From the cell containing the given text, extract its center point as (X, Y) coordinate. 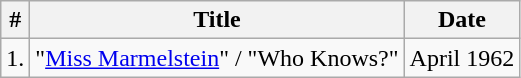
April 1962 (462, 58)
Date (462, 20)
1. (16, 58)
"Miss Marmelstein" / "Who Knows?" (217, 58)
Title (217, 20)
# (16, 20)
